Extract the [X, Y] coordinate from the center of the cell holding the provided text.  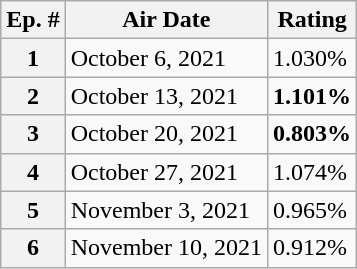
1.030% [312, 58]
0.965% [312, 210]
October 13, 2021 [166, 96]
5 [33, 210]
October 20, 2021 [166, 134]
October 6, 2021 [166, 58]
2 [33, 96]
October 27, 2021 [166, 172]
6 [33, 248]
1 [33, 58]
November 3, 2021 [166, 210]
Air Date [166, 20]
1.101% [312, 96]
Rating [312, 20]
Ep. # [33, 20]
3 [33, 134]
0.803% [312, 134]
1.074% [312, 172]
4 [33, 172]
0.912% [312, 248]
November 10, 2021 [166, 248]
